Find where the given text appears and provide that cell's center as (x, y) coordinate. 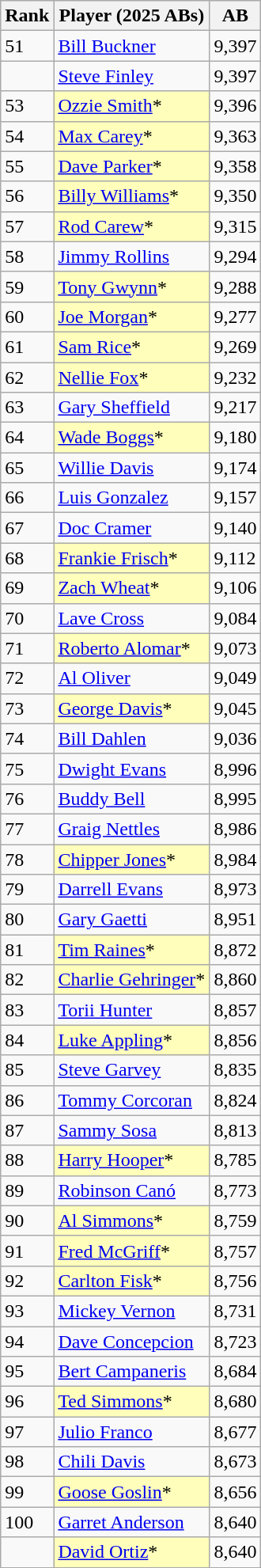
Joe Morgan* (131, 317)
9,232 (236, 378)
54 (27, 136)
78 (27, 859)
9,277 (236, 317)
88 (27, 1160)
Dwight Evans (131, 769)
Bert Campaneris (131, 1372)
8,995 (236, 799)
8,773 (236, 1190)
96 (27, 1402)
9,294 (236, 256)
Goose Goslin* (131, 1492)
8,872 (236, 950)
Sam Rice* (131, 347)
Al Oliver (131, 678)
Doc Cramer (131, 528)
71 (27, 648)
8,785 (236, 1160)
8,673 (236, 1462)
Tony Gwynn* (131, 287)
Torii Hunter (131, 1010)
9,288 (236, 287)
Wade Boggs* (131, 438)
Al Simmons* (131, 1221)
8,813 (236, 1130)
Chili Davis (131, 1462)
Garret Anderson (131, 1522)
51 (27, 46)
97 (27, 1432)
Roberto Alomar* (131, 648)
9,350 (236, 196)
91 (27, 1251)
60 (27, 317)
Max Carey* (131, 136)
68 (27, 558)
55 (27, 166)
8,723 (236, 1342)
8,857 (236, 1010)
AB (236, 16)
Ozzie Smith* (131, 106)
8,731 (236, 1311)
57 (27, 226)
9,269 (236, 347)
Zach Wheat* (131, 588)
9,045 (236, 708)
Rank (27, 16)
Julio Franco (131, 1432)
Bill Dahlen (131, 738)
9,112 (236, 558)
Luke Appling* (131, 1040)
Willie Davis (131, 468)
76 (27, 799)
63 (27, 408)
99 (27, 1492)
Gary Sheffield (131, 408)
56 (27, 196)
Graig Nettles (131, 829)
9,217 (236, 408)
Dave Concepcion (131, 1342)
Tommy Corcoran (131, 1100)
53 (27, 106)
59 (27, 287)
79 (27, 890)
8,973 (236, 890)
Harry Hooper* (131, 1160)
81 (27, 950)
Charlie Gehringer* (131, 980)
8,684 (236, 1372)
Chipper Jones* (131, 859)
Jimmy Rollins (131, 256)
9,358 (236, 166)
Buddy Bell (131, 799)
Steve Finley (131, 76)
93 (27, 1311)
70 (27, 618)
Frankie Frisch* (131, 558)
74 (27, 738)
Tim Raines* (131, 950)
Fred McGriff* (131, 1251)
95 (27, 1372)
58 (27, 256)
Dave Parker* (131, 166)
72 (27, 678)
64 (27, 438)
100 (27, 1522)
8,860 (236, 980)
Lave Cross (131, 618)
Bill Buckner (131, 46)
8,757 (236, 1251)
Darrell Evans (131, 890)
61 (27, 347)
86 (27, 1100)
8,759 (236, 1221)
9,106 (236, 588)
George Davis* (131, 708)
9,036 (236, 738)
83 (27, 1010)
8,824 (236, 1100)
Steve Garvey (131, 1070)
75 (27, 769)
Rod Carew* (131, 226)
8,680 (236, 1402)
8,986 (236, 829)
Ted Simmons* (131, 1402)
69 (27, 588)
8,984 (236, 859)
94 (27, 1342)
8,835 (236, 1070)
9,396 (236, 106)
9,174 (236, 468)
82 (27, 980)
8,996 (236, 769)
8,656 (236, 1492)
80 (27, 920)
8,677 (236, 1432)
Nellie Fox* (131, 378)
85 (27, 1070)
Carlton Fisk* (131, 1281)
62 (27, 378)
65 (27, 468)
89 (27, 1190)
73 (27, 708)
90 (27, 1221)
77 (27, 829)
67 (27, 528)
David Ortiz* (131, 1552)
9,180 (236, 438)
9,084 (236, 618)
84 (27, 1040)
9,140 (236, 528)
Mickey Vernon (131, 1311)
8,856 (236, 1040)
Robinson Canó (131, 1190)
9,157 (236, 498)
9,073 (236, 648)
66 (27, 498)
8,951 (236, 920)
Billy Williams* (131, 196)
9,049 (236, 678)
8,756 (236, 1281)
Sammy Sosa (131, 1130)
98 (27, 1462)
Gary Gaetti (131, 920)
92 (27, 1281)
9,315 (236, 226)
Luis Gonzalez (131, 498)
Player (2025 ABs) (131, 16)
87 (27, 1130)
9,363 (236, 136)
